Return the [x, y] coordinate for the center point of the cell that contains the specified text.  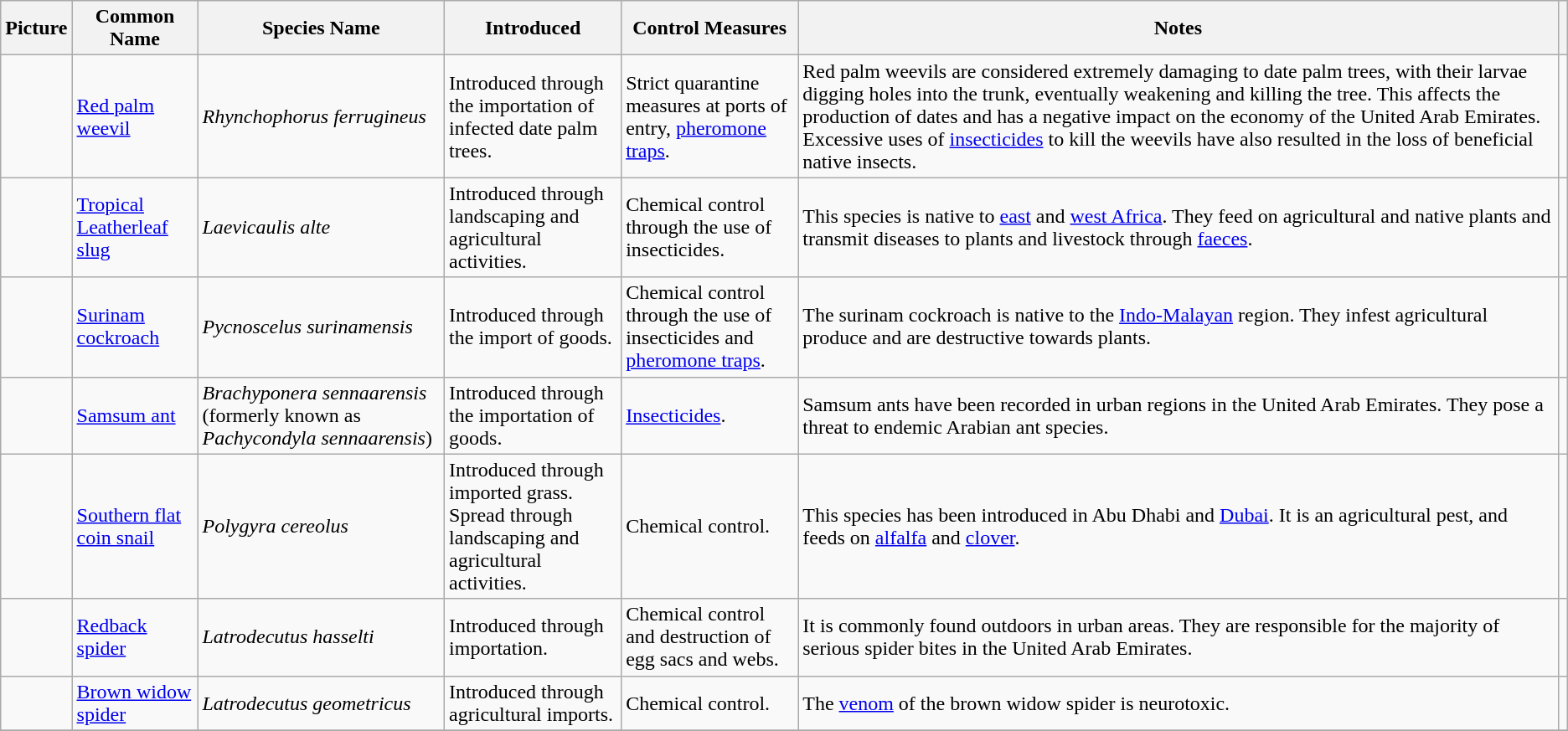
Introduced through the importation of goods. [533, 415]
Species Name [322, 28]
Redback spider [135, 637]
Laevicaulis alte [322, 228]
Control Measures [710, 28]
Rhynchophorus ferrugineus [322, 116]
Brown widow spider [135, 703]
Chemical control through the use of insecticides. [710, 228]
Strict quarantine measures at ports of entry, pheromone traps. [710, 116]
Introduced [533, 28]
Introduced through imported grass. Spread through landscaping and agricultural activities. [533, 526]
Southern flat coin snail [135, 526]
Chemical control and destruction of egg sacs and webs. [710, 637]
The venom of the brown widow spider is neurotoxic. [1178, 703]
Pycnoscelus surinamensis [322, 327]
Tropical Leatherleaf slug [135, 228]
Red palm weevil [135, 116]
Latrodecutus hasselti [322, 637]
This species has been introduced in Abu Dhabi and Dubai. It is an agricultural pest, and feeds on alfalfa and clover. [1178, 526]
Introduced through importation. [533, 637]
Introduced through landscaping and agricultural activities. [533, 228]
Notes [1178, 28]
Chemical control through the use of insecticides and pheromone traps. [710, 327]
Samsum ants have been recorded in urban regions in the United Arab Emirates. They pose a threat to endemic Arabian ant species. [1178, 415]
Introduced through the importation of infected date palm trees. [533, 116]
Surinam cockroach [135, 327]
Latrodecutus geometricus [322, 703]
Samsum ant [135, 415]
Picture [37, 28]
Introduced through agricultural imports. [533, 703]
Common Name [135, 28]
Brachyponera sennaarensis (formerly known as Pachycondyla sennaarensis) [322, 415]
The surinam cockroach is native to the Indo-Malayan region. They infest agricultural produce and are destructive towards plants. [1178, 327]
It is commonly found outdoors in urban areas. They are responsible for the majority of serious spider bites in the United Arab Emirates. [1178, 637]
Insecticides. [710, 415]
Introduced through the import of goods. [533, 327]
Polygyra cereolus [322, 526]
